Scan for the cell matching the given text and deliver its (x, y) coordinate at center. 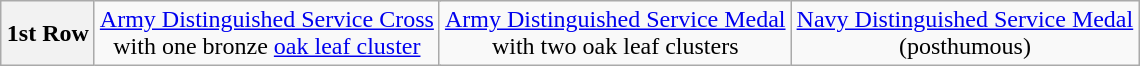
Army Distinguished Service Medalwith two oak leaf clusters (615, 34)
Navy Distinguished Service Medal(posthumous) (965, 34)
1st Row (48, 34)
Army Distinguished Service Crosswith one bronze oak leaf cluster (266, 34)
